Scan for the cell matching the given text and deliver its [X, Y] coordinate at center. 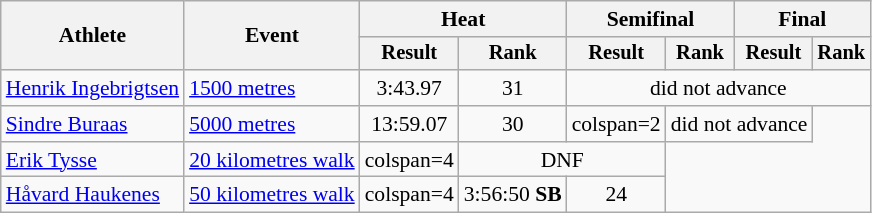
colspan=2 [616, 124]
Henrik Ingebrigtsen [92, 88]
Erik Tysse [92, 160]
50 kilometres walk [272, 195]
Athlete [92, 36]
Event [272, 36]
13:59.07 [410, 124]
Sindre Buraas [92, 124]
30 [513, 124]
Final [802, 19]
1500 metres [272, 88]
5000 metres [272, 124]
24 [616, 195]
31 [513, 88]
20 kilometres walk [272, 160]
3:56:50 SB [513, 195]
DNF [562, 160]
Håvard Haukenes [92, 195]
3:43.97 [410, 88]
Heat [464, 19]
Semifinal [651, 19]
